Return the [X, Y] coordinate for the center point of the cell that contains the specified text.  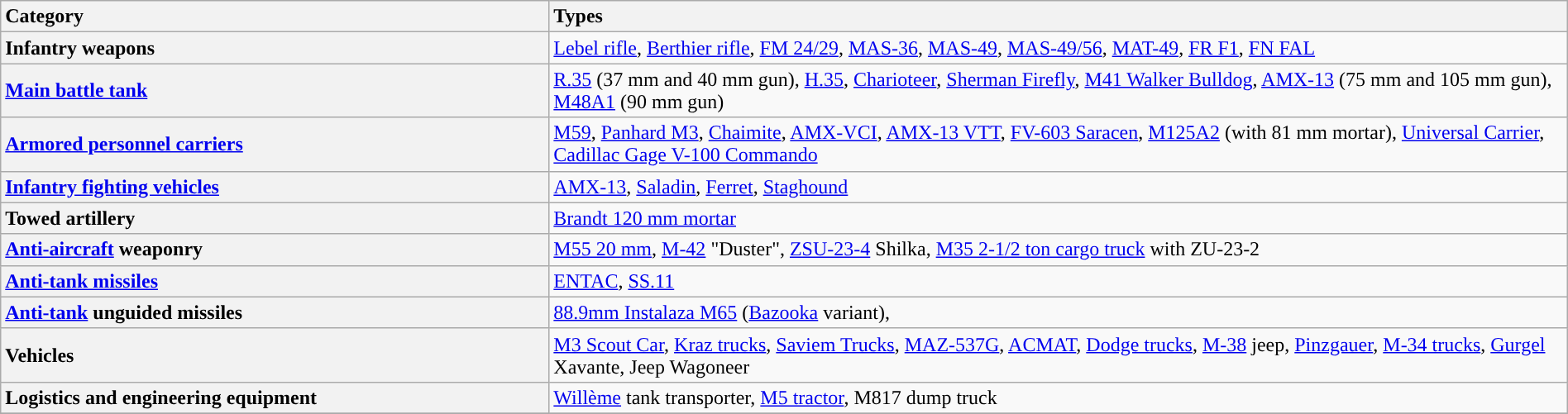
Towed artillery [275, 218]
M3 Scout Car, Kraz trucks, Saviem Trucks, MAZ-537G, ACMAT, Dodge trucks, M-38 jeep, Pinzgauer, M-34 trucks, Gurgel Xavante, Jeep Wagoneer [1059, 355]
Anti-tank unguided missiles [275, 312]
ENTAC, SS.11 [1059, 281]
R.35 (37 mm and 40 mm gun), H.35, Charioteer, Sherman Firefly, M41 Walker Bulldog, AMX-13 (75 mm and 105 mm gun), M48A1 (90 mm gun) [1059, 91]
M55 20 mm, M-42 "Duster", ZSU-23-4 Shilka, M35 2-1/2 ton cargo truck with ZU-23-2 [1059, 250]
Brandt 120 mm mortar [1059, 218]
88.9mm Instalaza M65 (Bazooka variant), [1059, 312]
Anti-aircraft weaponry [275, 250]
Vehicles [275, 355]
Infantry fighting vehicles [275, 187]
Main battle tank [275, 91]
Category [275, 17]
Logistics and engineering equipment [275, 397]
Lebel rifle, Berthier rifle, FM 24/29, MAS-36, MAS-49, MAS-49/56, MAT-49, FR F1, FN FAL [1059, 48]
Anti-tank missiles [275, 281]
Willème tank transporter, M5 tractor, M817 dump truck [1059, 397]
Types [1059, 17]
M59, Panhard M3, Chaimite, AMX-VCI, AMX-13 VTT, FV-603 Saracen, M125A2 (with 81 mm mortar), Universal Carrier, Cadillac Gage V-100 Commando [1059, 144]
Armored personnel carriers [275, 144]
Infantry weapons [275, 48]
AMX-13, Saladin, Ferret, Staghound [1059, 187]
